Return [X, Y] of the center of cell containing provided text 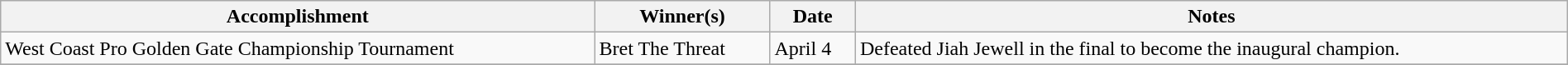
Notes [1211, 17]
West Coast Pro Golden Gate Championship Tournament [298, 48]
Date [812, 17]
Accomplishment [298, 17]
Winner(s) [682, 17]
Defeated Jiah Jewell in the final to become the inaugural champion. [1211, 48]
April 4 [812, 48]
Bret The Threat [682, 48]
